Capture the cell that displays the provided text and extract its [X, Y] central coordinate. 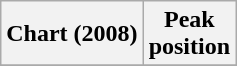
Chart (2008) [72, 34]
Peak position [189, 34]
